Provide the (x, y) coordinate of the cell's center where the given text is located.  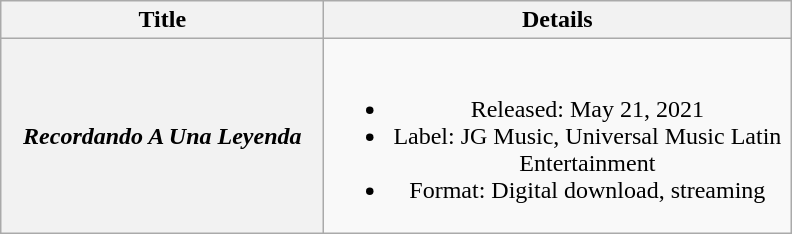
Recordando A Una Leyenda (162, 136)
Details (558, 20)
Released: May 21, 2021Label: JG Music, Universal Music Latin EntertainmentFormat: Digital download, streaming (558, 136)
Title (162, 20)
